Search for the cell housing the specified text and yield its [X, Y] center coordinate. 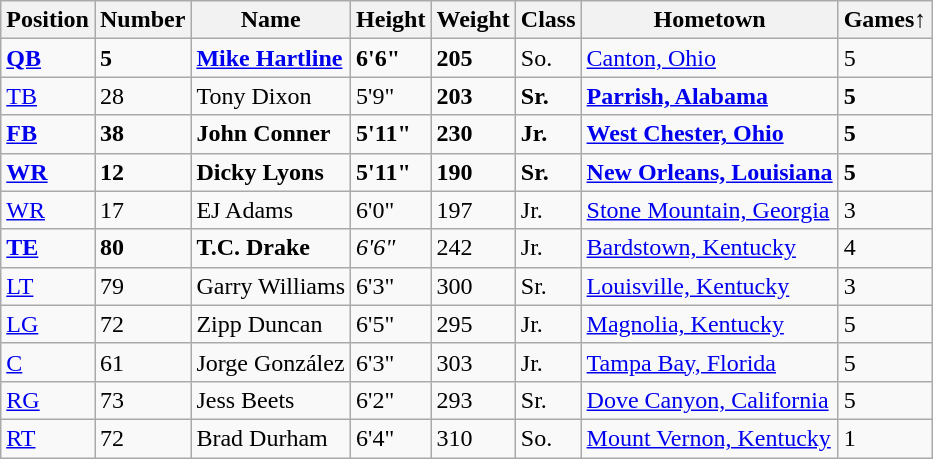
310 [473, 438]
80 [142, 248]
West Chester, Ohio [710, 134]
John Conner [271, 134]
242 [473, 248]
6'5" [391, 324]
190 [473, 172]
17 [142, 210]
Stone Mountain, Georgia [710, 210]
Jorge González [271, 362]
61 [142, 362]
Garry Williams [271, 286]
Hometown [710, 20]
Number [142, 20]
LT [48, 286]
Jess Beets [271, 400]
300 [473, 286]
295 [473, 324]
6'2" [391, 400]
12 [142, 172]
EJ Adams [271, 210]
Games↑ [885, 20]
6'4" [391, 438]
Tampa Bay, Florida [710, 362]
Louisville, Kentucky [710, 286]
203 [473, 96]
RG [48, 400]
Zipp Duncan [271, 324]
Height [391, 20]
Class [548, 20]
QB [48, 58]
Bardstown, Kentucky [710, 248]
Brad Durham [271, 438]
197 [473, 210]
1 [885, 438]
C [48, 362]
Mike Hartline [271, 58]
79 [142, 286]
Magnolia, Kentucky [710, 324]
TB [48, 96]
38 [142, 134]
TE [48, 248]
303 [473, 362]
73 [142, 400]
Position [48, 20]
Dove Canyon, California [710, 400]
205 [473, 58]
Dicky Lyons [271, 172]
Name [271, 20]
4 [885, 248]
Mount Vernon, Kentucky [710, 438]
28 [142, 96]
FB [48, 134]
6'0" [391, 210]
Parrish, Alabama [710, 96]
T.C. Drake [271, 248]
Weight [473, 20]
5'9" [391, 96]
New Orleans, Louisiana [710, 172]
Canton, Ohio [710, 58]
LG [48, 324]
293 [473, 400]
230 [473, 134]
RT [48, 438]
Tony Dixon [271, 96]
